Search for the cell housing the specified text and yield its [x, y] center coordinate. 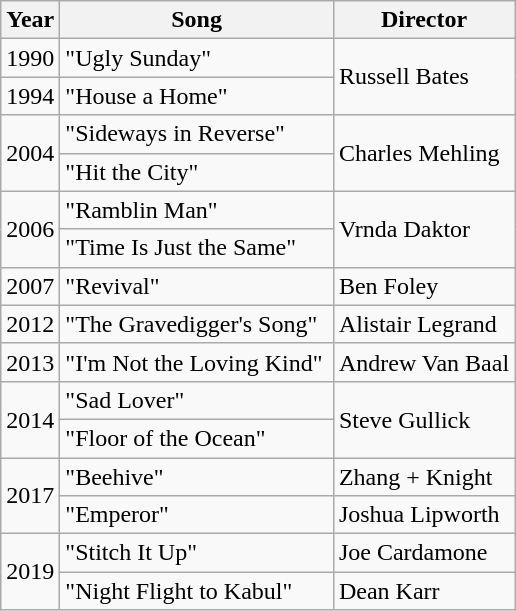
1990 [30, 58]
Zhang + Knight [424, 477]
"The Gravedigger's Song" [197, 324]
Russell Bates [424, 77]
"Hit the City" [197, 172]
2014 [30, 419]
Charles Mehling [424, 153]
"Ramblin Man" [197, 210]
Steve Gullick [424, 419]
Joe Cardamone [424, 553]
Alistair Legrand [424, 324]
"Floor of the Ocean" [197, 438]
"Sad Lover" [197, 400]
"Stitch It Up" [197, 553]
Vrnda Daktor [424, 229]
2012 [30, 324]
Year [30, 20]
Song [197, 20]
"Ugly Sunday" [197, 58]
2017 [30, 496]
"Sideways in Reverse" [197, 134]
"I'm Not the Loving Kind" [197, 362]
2013 [30, 362]
"Night Flight to Kabul" [197, 591]
Dean Karr [424, 591]
"Time Is Just the Same" [197, 248]
2007 [30, 286]
Joshua Lipworth [424, 515]
"Revival" [197, 286]
"Emperor" [197, 515]
Ben Foley [424, 286]
1994 [30, 96]
2004 [30, 153]
"Beehive" [197, 477]
Director [424, 20]
2019 [30, 572]
2006 [30, 229]
"House a Home" [197, 96]
Andrew Van Baal [424, 362]
